Find where the given text appears and provide that cell's center as (x, y) coordinate. 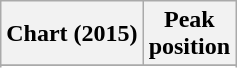
Chart (2015) (72, 34)
Peakposition (189, 34)
